Locate the cell with the specified text and output its (x, y) center coordinate. 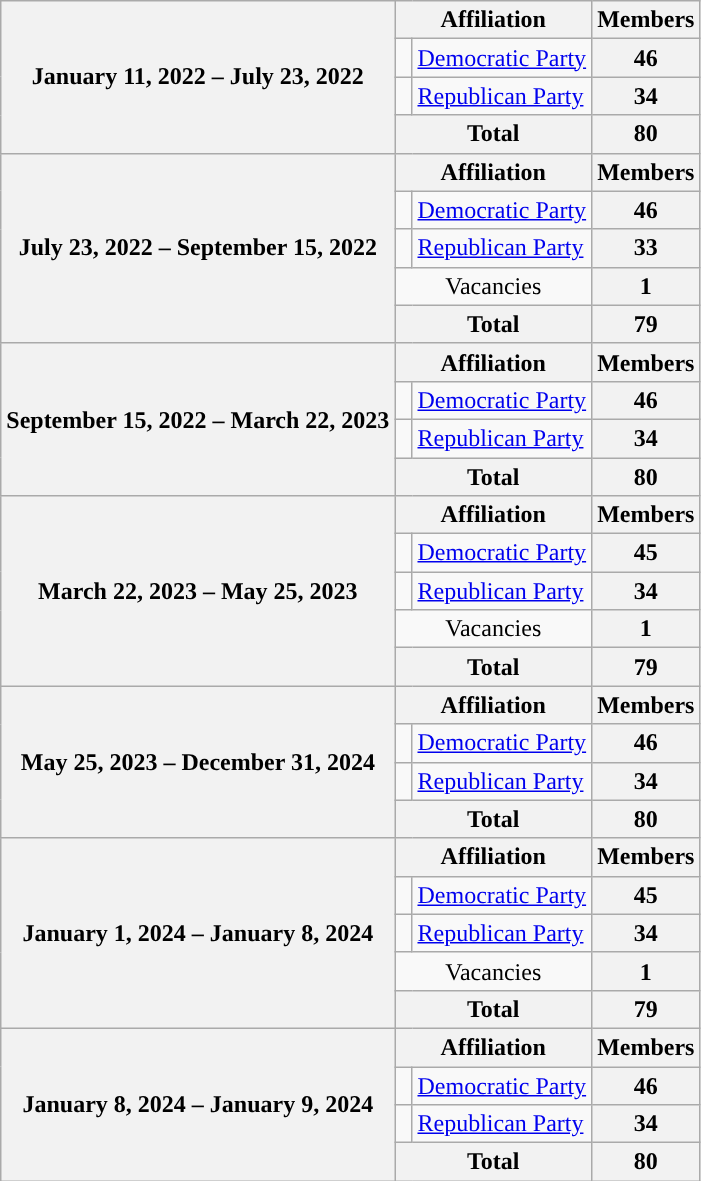
January 1, 2024 – January 8, 2024 (198, 933)
July 23, 2022 – September 15, 2022 (198, 248)
January 11, 2022 – July 23, 2022 (198, 77)
March 22, 2023 – May 25, 2023 (198, 591)
January 8, 2024 – January 9, 2024 (198, 1104)
33 (646, 248)
September 15, 2022 – March 22, 2023 (198, 419)
May 25, 2023 – December 31, 2024 (198, 762)
